Extract the (X, Y) coordinate from the center of the cell holding the provided text.  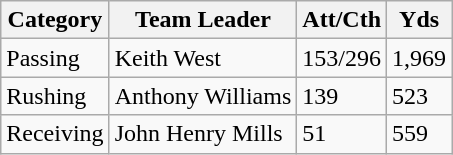
Category (55, 20)
Att/Cth (342, 20)
Anthony Williams (203, 96)
559 (420, 134)
Yds (420, 20)
1,969 (420, 58)
Team Leader (203, 20)
51 (342, 134)
Rushing (55, 96)
523 (420, 96)
Keith West (203, 58)
Passing (55, 58)
153/296 (342, 58)
John Henry Mills (203, 134)
Receiving (55, 134)
139 (342, 96)
